Search for the cell housing the specified text and yield its [x, y] center coordinate. 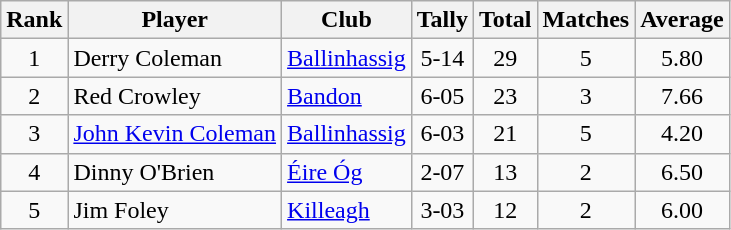
Total [505, 20]
Matches [586, 20]
Tally [442, 20]
29 [505, 58]
21 [505, 134]
4 [34, 172]
4.20 [682, 134]
3-03 [442, 210]
John Kevin Coleman [175, 134]
6-03 [442, 134]
5-14 [442, 58]
Dinny O'Brien [175, 172]
Jim Foley [175, 210]
Killeagh [347, 210]
6.50 [682, 172]
23 [505, 96]
1 [34, 58]
Bandon [347, 96]
7.66 [682, 96]
2-07 [442, 172]
6-05 [442, 96]
Derry Coleman [175, 58]
Éire Óg [347, 172]
Club [347, 20]
13 [505, 172]
Red Crowley [175, 96]
5.80 [682, 58]
Player [175, 20]
6.00 [682, 210]
Average [682, 20]
Rank [34, 20]
12 [505, 210]
